Output the [x, y] coordinate of the center of the cell containing the given text.  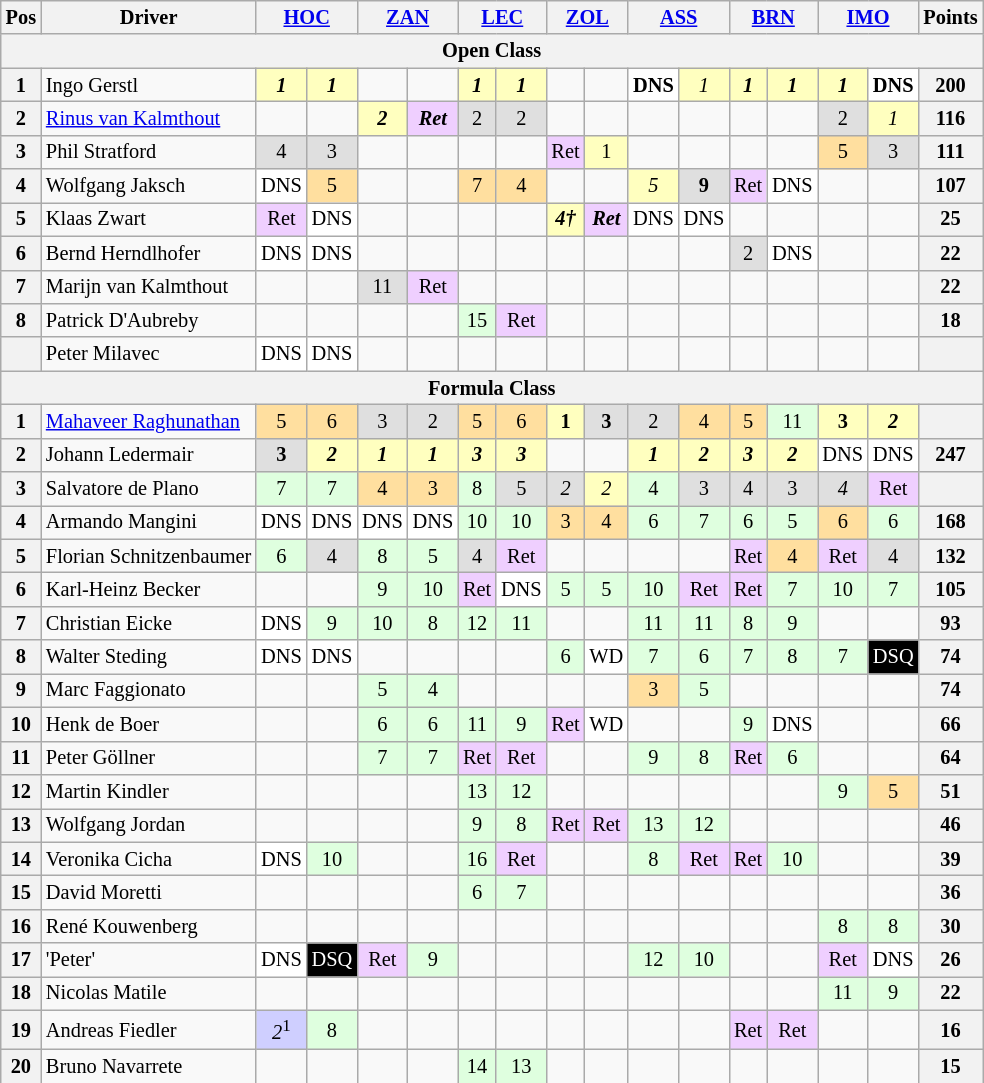
Rinus van Kalmthout [148, 118]
Marijn van Kalmthout [148, 287]
21 [281, 1030]
Bruno Navarrete [148, 1066]
Mahaveer Raghunathan [148, 421]
132 [950, 556]
51 [950, 791]
Formula Class [492, 388]
Walter Steding [148, 657]
39 [950, 859]
Driver [148, 17]
David Moretti [148, 892]
17 [21, 960]
Open Class [492, 51]
Armando Mangini [148, 522]
Andreas Fiedler [148, 1030]
BRN [773, 17]
105 [950, 589]
111 [950, 152]
Pos [21, 17]
Karl-Heinz Becker [148, 589]
26 [950, 960]
4† [566, 219]
Bernd Herndlhofer [148, 253]
30 [950, 926]
Nicolas Matile [148, 993]
ZOL [588, 17]
'Peter' [148, 960]
Peter Göllner [148, 758]
HOC [306, 17]
Peter Milavec [148, 354]
Wolfgang Jordan [148, 825]
168 [950, 522]
Points [950, 17]
36 [950, 892]
Salvatore de Plano [148, 489]
Ingo Gerstl [148, 85]
116 [950, 118]
Henk de Boer [148, 724]
Klaas Zwart [148, 219]
Martin Kindler [148, 791]
ZAN [408, 17]
93 [950, 623]
25 [950, 219]
Veronika Cicha [148, 859]
20 [21, 1066]
IMO [868, 17]
64 [950, 758]
107 [950, 186]
Patrick D'Aubreby [148, 320]
Marc Faggionato [148, 690]
Wolfgang Jaksch [148, 186]
Christian Eicke [148, 623]
200 [950, 85]
247 [950, 455]
Florian Schnitzenbaumer [148, 556]
René Kouwenberg [148, 926]
Johann Ledermair [148, 455]
19 [21, 1030]
ASS [678, 17]
LEC [502, 17]
66 [950, 724]
Phil Stratford [148, 152]
46 [950, 825]
